Return the (X, Y) coordinate for the center point of the cell that contains the specified text.  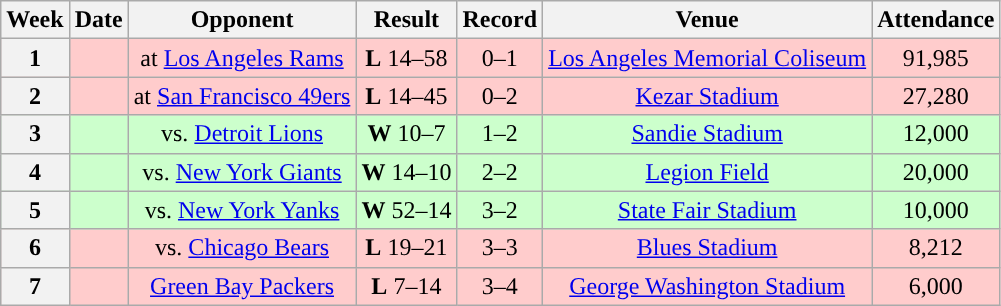
Los Angeles Memorial Coliseum (708, 58)
3–3 (500, 248)
Blues Stadium (708, 248)
3 (35, 134)
2 (35, 96)
3–2 (500, 210)
L 7–14 (406, 286)
Venue (708, 20)
0–2 (500, 96)
Kezar Stadium (708, 96)
Legion Field (708, 172)
5 (35, 210)
Attendance (936, 20)
1 (35, 58)
Record (500, 20)
at Los Angeles Rams (242, 58)
State Fair Stadium (708, 210)
vs. New York Yanks (242, 210)
Week (35, 20)
at San Francisco 49ers (242, 96)
6,000 (936, 286)
4 (35, 172)
vs. New York Giants (242, 172)
George Washington Stadium (708, 286)
W 52–14 (406, 210)
91,985 (936, 58)
3–4 (500, 286)
Green Bay Packers (242, 286)
Date (98, 20)
W 10–7 (406, 134)
W 14–10 (406, 172)
10,000 (936, 210)
0–1 (500, 58)
L 19–21 (406, 248)
L 14–45 (406, 96)
20,000 (936, 172)
vs. Detroit Lions (242, 134)
2–2 (500, 172)
7 (35, 286)
6 (35, 248)
Sandie Stadium (708, 134)
Opponent (242, 20)
1–2 (500, 134)
L 14–58 (406, 58)
12,000 (936, 134)
vs. Chicago Bears (242, 248)
Result (406, 20)
8,212 (936, 248)
27,280 (936, 96)
